Search for the cell housing the specified text and yield its (X, Y) center coordinate. 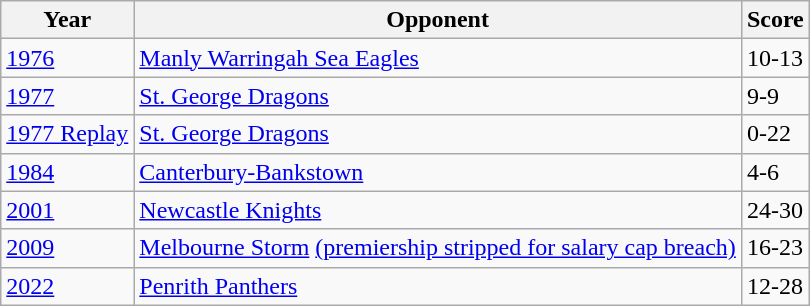
4-6 (775, 172)
1976 (68, 58)
Canterbury-Bankstown (438, 172)
1977 Replay (68, 134)
Manly Warringah Sea Eagles (438, 58)
0-22 (775, 134)
16-23 (775, 248)
Year (68, 20)
2001 (68, 210)
24-30 (775, 210)
2022 (68, 286)
Score (775, 20)
Opponent (438, 20)
Melbourne Storm (premiership stripped for salary cap breach) (438, 248)
9-9 (775, 96)
2009 (68, 248)
1977 (68, 96)
12-28 (775, 286)
1984 (68, 172)
Newcastle Knights (438, 210)
Penrith Panthers (438, 286)
10-13 (775, 58)
